Extract the [x, y] coordinate from the center of the cell holding the provided text.  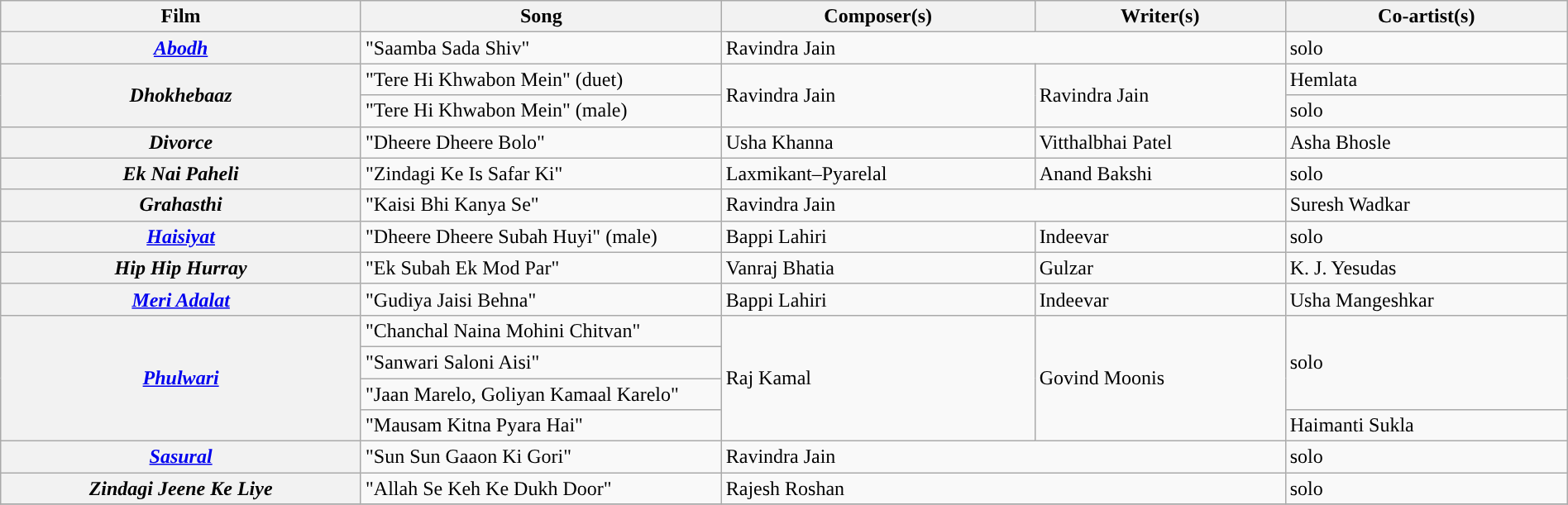
Haimanti Sukla [1426, 426]
Gulzar [1159, 268]
Suresh Wadkar [1426, 205]
"Kaisi Bhi Kanya Se" [541, 205]
K. J. Yesudas [1426, 268]
"Gudiya Jaisi Behna" [541, 299]
Grahasthi [181, 205]
"Mausam Kitna Pyara Hai" [541, 426]
Dhokhebaaz [181, 95]
Hemlata [1426, 79]
"Chanchal Naina Mohini Chitvan" [541, 331]
Writer(s) [1159, 17]
Govind Moonis [1159, 378]
Film [181, 17]
"Dheere Dheere Subah Huyi" (male) [541, 236]
"Sanwari Saloni Aisi" [541, 362]
Vitthalbhai Patel [1159, 142]
Sasural [181, 457]
Rajesh Roshan [1003, 488]
"Jaan Marelo, Goliyan Kamaal Karelo" [541, 394]
Zindagi Jeene Ke Liye [181, 488]
"Sun Sun Gaaon Ki Gori" [541, 457]
"Tere Hi Khwabon Mein" (male) [541, 111]
Raj Kamal [878, 378]
Anand Bakshi [1159, 174]
Haisiyat [181, 236]
Hip Hip Hurray [181, 268]
Composer(s) [878, 17]
Asha Bhosle [1426, 142]
Abodh [181, 48]
Meri Adalat [181, 299]
Usha Mangeshkar [1426, 299]
Laxmikant–Pyarelal [878, 174]
"Allah Se Keh Ke Dukh Door" [541, 488]
"Saamba Sada Shiv" [541, 48]
Vanraj Bhatia [878, 268]
Phulwari [181, 378]
Co-artist(s) [1426, 17]
Ek Nai Paheli [181, 174]
Song [541, 17]
"Ek Subah Ek Mod Par" [541, 268]
"Dheere Dheere Bolo" [541, 142]
"Zindagi Ke Is Safar Ki" [541, 174]
"Tere Hi Khwabon Mein" (duet) [541, 79]
Divorce [181, 142]
Usha Khanna [878, 142]
